Scan for the cell matching the given text and deliver its (x, y) coordinate at center. 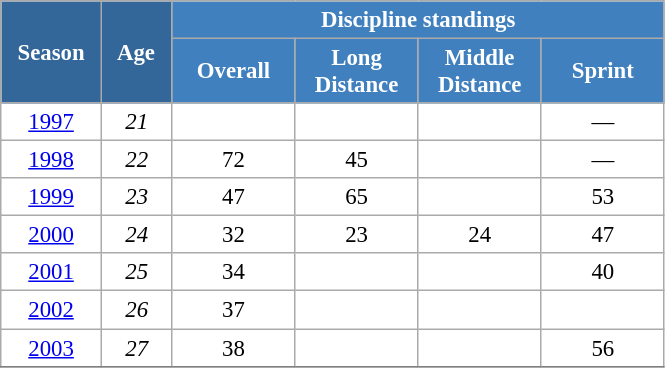
34 (234, 273)
2003 (52, 348)
26 (136, 310)
Discipline standings (418, 20)
2001 (52, 273)
40 (602, 273)
56 (602, 348)
Sprint (602, 72)
32 (234, 235)
Age (136, 52)
38 (234, 348)
1998 (52, 160)
1997 (52, 122)
22 (136, 160)
Season (52, 52)
37 (234, 310)
2002 (52, 310)
45 (356, 160)
72 (234, 160)
Overall (234, 72)
1999 (52, 197)
Middle Distance (480, 72)
53 (602, 197)
2000 (52, 235)
25 (136, 273)
Long Distance (356, 72)
27 (136, 348)
65 (356, 197)
21 (136, 122)
